Pinpoint the cell where the given text exists, returning its (x, y) midpoint coordinate. 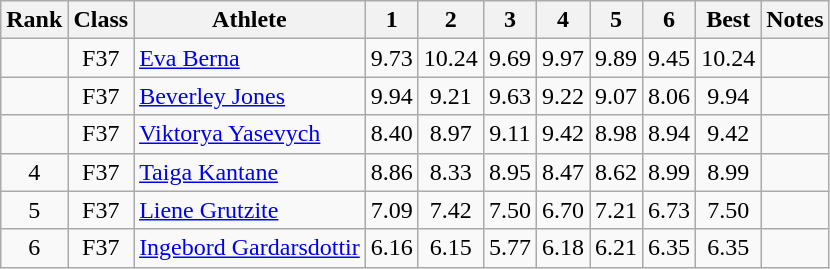
9.07 (616, 96)
9.69 (510, 58)
9.63 (510, 96)
9.89 (616, 58)
8.98 (616, 134)
Best (728, 20)
Ingebord Gardarsdottir (250, 248)
6.16 (392, 248)
9.22 (562, 96)
7.09 (392, 210)
7.21 (616, 210)
8.06 (670, 96)
Taiga Kantane (250, 172)
9.21 (450, 96)
5.77 (510, 248)
9.73 (392, 58)
9.11 (510, 134)
8.40 (392, 134)
8.62 (616, 172)
9.97 (562, 58)
6.70 (562, 210)
8.47 (562, 172)
6.15 (450, 248)
9.45 (670, 58)
Eva Berna (250, 58)
Class (101, 20)
8.95 (510, 172)
Notes (795, 20)
Beverley Jones (250, 96)
7.42 (450, 210)
3 (510, 20)
8.97 (450, 134)
Liene Grutzite (250, 210)
6.18 (562, 248)
6.21 (616, 248)
1 (392, 20)
8.33 (450, 172)
Viktorya Yasevych (250, 134)
Rank (34, 20)
2 (450, 20)
8.86 (392, 172)
8.94 (670, 134)
6.73 (670, 210)
Athlete (250, 20)
